Return the (x, y) coordinate for the center point of the cell that contains the specified text.  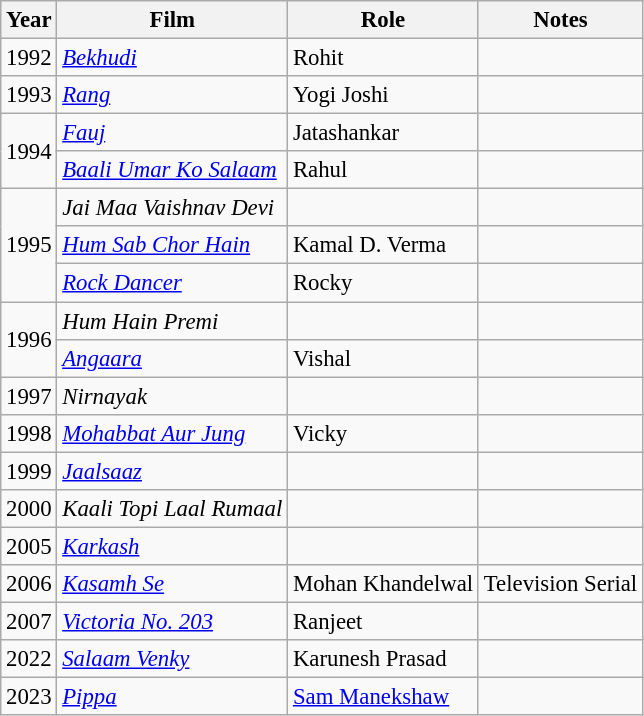
2022 (29, 659)
Angaara (172, 358)
Jaalsaaz (172, 471)
Nirnayak (172, 396)
Vishal (384, 358)
Rang (172, 95)
1993 (29, 95)
1998 (29, 433)
1997 (29, 396)
Yogi Joshi (384, 95)
Rohit (384, 58)
2023 (29, 697)
Victoria No. 203 (172, 621)
Karunesh Prasad (384, 659)
Salaam Venky (172, 659)
Rahul (384, 170)
2006 (29, 584)
Mohan Khandelwal (384, 584)
Kasamh Se (172, 584)
2000 (29, 509)
Mohabbat Aur Jung (172, 433)
1999 (29, 471)
Year (29, 20)
Sam Manekshaw (384, 697)
Baali Umar Ko Salaam (172, 170)
1996 (29, 340)
Karkash (172, 546)
Rocky (384, 283)
Hum Sab Chor Hain (172, 245)
1992 (29, 58)
Notes (560, 20)
Film (172, 20)
Role (384, 20)
Rock Dancer (172, 283)
Bekhudi (172, 58)
2005 (29, 546)
1995 (29, 246)
Hum Hain Premi (172, 321)
Kamal D. Verma (384, 245)
Vicky (384, 433)
Jai Maa Vaishnav Devi (172, 208)
2007 (29, 621)
Pippa (172, 697)
Fauj (172, 133)
1994 (29, 152)
Television Serial (560, 584)
Ranjeet (384, 621)
Kaali Topi Laal Rumaal (172, 509)
Jatashankar (384, 133)
